Scan for the cell matching the given text and deliver its (x, y) coordinate at center. 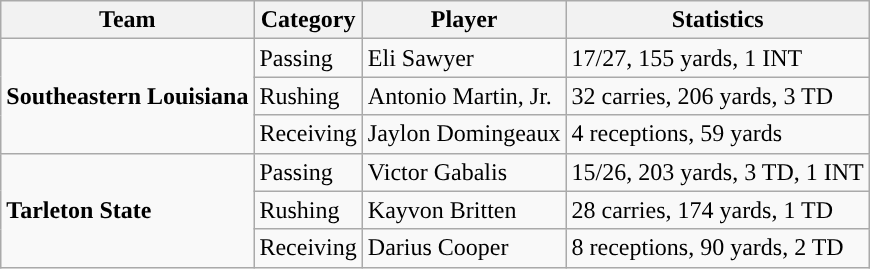
32 carries, 206 yards, 3 TD (718, 96)
Jaylon Domingeaux (464, 134)
4 receptions, 59 yards (718, 134)
15/26, 203 yards, 3 TD, 1 INT (718, 172)
Eli Sawyer (464, 58)
28 carries, 174 yards, 1 TD (718, 210)
Southeastern Louisiana (128, 96)
Antonio Martin, Jr. (464, 96)
8 receptions, 90 yards, 2 TD (718, 248)
Victor Gabalis (464, 172)
Kayvon Britten (464, 210)
17/27, 155 yards, 1 INT (718, 58)
Darius Cooper (464, 248)
Tarleton State (128, 210)
Team (128, 20)
Statistics (718, 20)
Player (464, 20)
Category (308, 20)
